Return the [x, y] coordinate for the center point of the cell that contains the specified text.  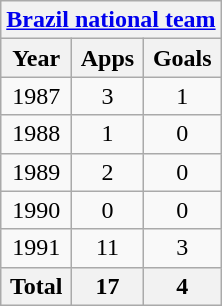
Brazil national team [111, 20]
1987 [36, 96]
Apps [108, 58]
1990 [36, 210]
17 [108, 286]
11 [108, 248]
Year [36, 58]
Goals [182, 58]
1989 [36, 172]
4 [182, 286]
Total [36, 286]
1988 [36, 134]
2 [108, 172]
1991 [36, 248]
